Locate the cell with the specified text and output its (X, Y) center coordinate. 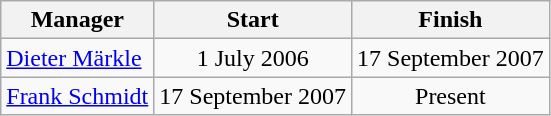
1 July 2006 (253, 58)
Start (253, 20)
Manager (78, 20)
Frank Schmidt (78, 96)
Present (451, 96)
Finish (451, 20)
Dieter Märkle (78, 58)
